Identify which cell holds the provided text, then report its (x, y) central coordinate. 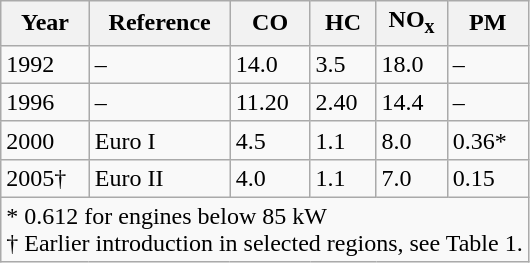
0.15 (488, 178)
2005† (45, 178)
NOx (412, 23)
2000 (45, 140)
18.0 (412, 64)
2.40 (343, 102)
4.0 (270, 178)
7.0 (412, 178)
HC (343, 23)
Euro II (160, 178)
4.5 (270, 140)
CO (270, 23)
14.0 (270, 64)
11.20 (270, 102)
PM (488, 23)
8.0 (412, 140)
1992 (45, 64)
3.5 (343, 64)
1996 (45, 102)
Year (45, 23)
Reference (160, 23)
0.36* (488, 140)
14.4 (412, 102)
Euro I (160, 140)
* 0.612 for engines below 85 kW† Earlier introduction in selected regions, see Table 1. (264, 230)
